Identify which cell holds the provided text, then report its (X, Y) central coordinate. 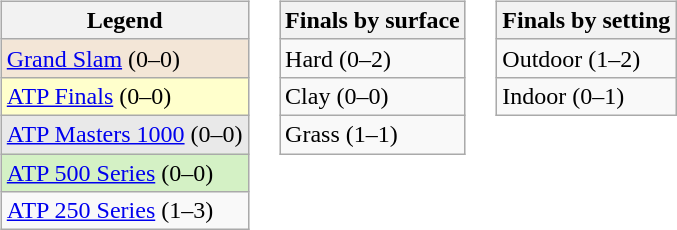
Outdoor (1–2) (586, 58)
Finals by setting (586, 20)
Grass (1–1) (373, 134)
ATP Masters 1000 (0–0) (124, 134)
ATP Finals (0–0) (124, 96)
ATP 250 Series (1–3) (124, 211)
Clay (0–0) (373, 96)
Hard (0–2) (373, 58)
Legend (124, 20)
Grand Slam (0–0) (124, 58)
Finals by surface (373, 20)
ATP 500 Series (0–0) (124, 173)
Indoor (0–1) (586, 96)
